Search for the cell housing the specified text and yield its [X, Y] center coordinate. 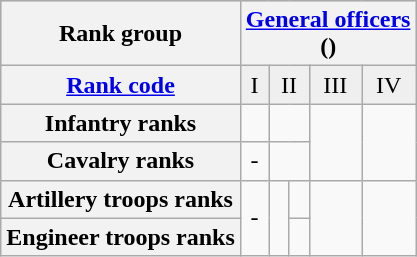
IV [389, 85]
Engineer troops ranks [121, 237]
III [335, 85]
Cavalry ranks [121, 161]
I [254, 85]
Rank code [121, 85]
General officers() [328, 34]
Infantry ranks [121, 123]
Artillery troops ranks [121, 199]
Rank group [121, 34]
II [289, 85]
